Extract the (X, Y) coordinate from the center of the cell holding the provided text.  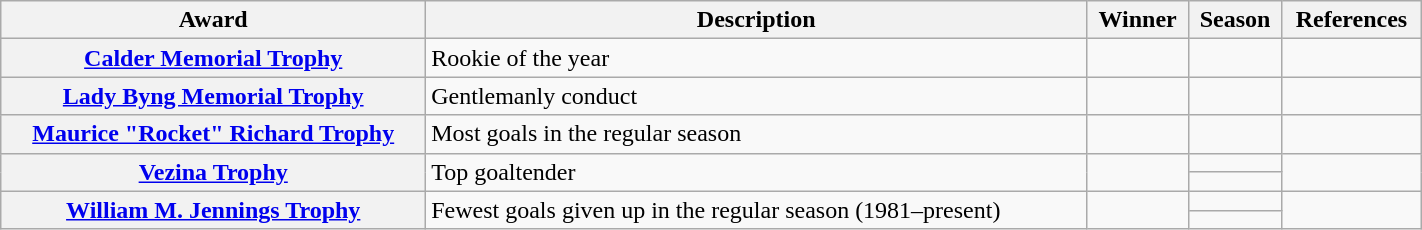
Maurice "Rocket" Richard Trophy (214, 134)
Fewest goals given up in the regular season (1981–present) (756, 210)
Vezina Trophy (214, 172)
Lady Byng Memorial Trophy (214, 96)
Description (756, 20)
Gentlemanly conduct (756, 96)
Award (214, 20)
Rookie of the year (756, 58)
William M. Jennings Trophy (214, 210)
Most goals in the regular season (756, 134)
Top goaltender (756, 172)
Winner (1138, 20)
Calder Memorial Trophy (214, 58)
References (1352, 20)
Season (1234, 20)
